Return (X, Y) of the center of cell containing provided text 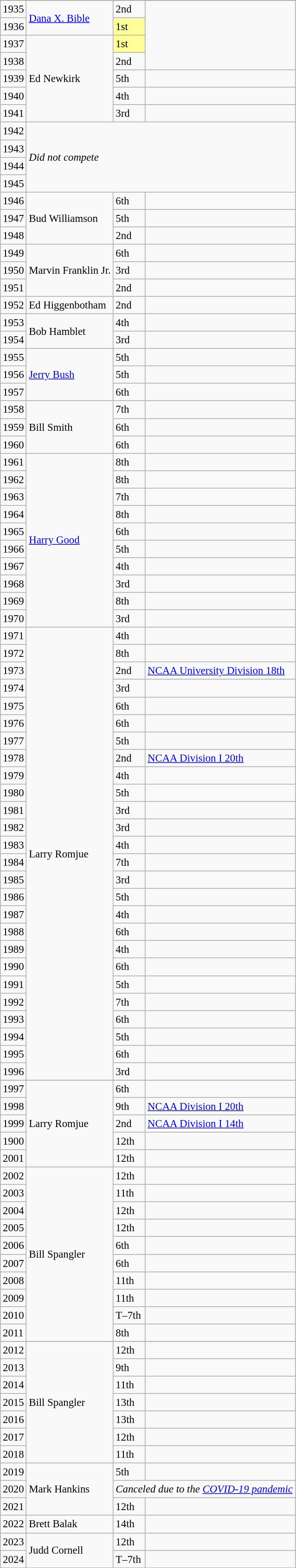
Bill Smith (70, 427)
1970 (13, 619)
Canceled due to the COVID-19 pandemic (204, 1489)
2009 (13, 1298)
1989 (13, 950)
NCAA Division I 14th (220, 1124)
2006 (13, 1246)
Bob Hamblet (70, 332)
2012 (13, 1350)
1971 (13, 636)
2020 (13, 1489)
1958 (13, 410)
1969 (13, 601)
Mark Hankins (70, 1490)
1959 (13, 427)
1965 (13, 532)
1998 (13, 1106)
2017 (13, 1437)
1993 (13, 1019)
2019 (13, 1472)
2010 (13, 1315)
1940 (13, 96)
1980 (13, 793)
1983 (13, 845)
1951 (13, 288)
Judd Cornell (70, 1550)
2015 (13, 1402)
1975 (13, 706)
1935 (13, 9)
1972 (13, 654)
1974 (13, 688)
1987 (13, 915)
1997 (13, 1089)
1999 (13, 1124)
1979 (13, 775)
1952 (13, 305)
1978 (13, 758)
1967 (13, 567)
1986 (13, 897)
2001 (13, 1159)
1900 (13, 1141)
Marvin Franklin Jr. (70, 271)
1963 (13, 497)
1955 (13, 358)
Dana X. Bible (70, 18)
1990 (13, 967)
2005 (13, 1228)
1956 (13, 375)
1982 (13, 828)
1960 (13, 445)
1988 (13, 932)
1954 (13, 340)
2016 (13, 1420)
1953 (13, 323)
2021 (13, 1507)
2014 (13, 1385)
Brett Balak (70, 1524)
1943 (13, 149)
1984 (13, 863)
1941 (13, 113)
1985 (13, 880)
1945 (13, 183)
1977 (13, 741)
2011 (13, 1333)
2008 (13, 1280)
Harry Good (70, 540)
1966 (13, 549)
1957 (13, 392)
1992 (13, 1002)
2022 (13, 1524)
2002 (13, 1176)
1976 (13, 723)
1996 (13, 1071)
1981 (13, 810)
14th (129, 1524)
1962 (13, 479)
2023 (13, 1542)
2018 (13, 1455)
2013 (13, 1367)
1942 (13, 131)
NCAA University Division 18th (220, 671)
2007 (13, 1263)
1939 (13, 79)
1950 (13, 271)
1964 (13, 514)
Ed Higgenbotham (70, 305)
1991 (13, 984)
1944 (13, 166)
1947 (13, 218)
Did not compete (161, 157)
2024 (13, 1559)
1946 (13, 201)
1937 (13, 44)
Ed Newkirk (70, 79)
2003 (13, 1193)
1948 (13, 236)
1968 (13, 584)
1973 (13, 671)
Jerry Bush (70, 375)
1936 (13, 27)
1995 (13, 1054)
2004 (13, 1211)
Bud Williamson (70, 218)
1949 (13, 253)
1994 (13, 1037)
1961 (13, 462)
1938 (13, 62)
